For the text-containing cell, return its midpoint in (X, Y) coordinate format. 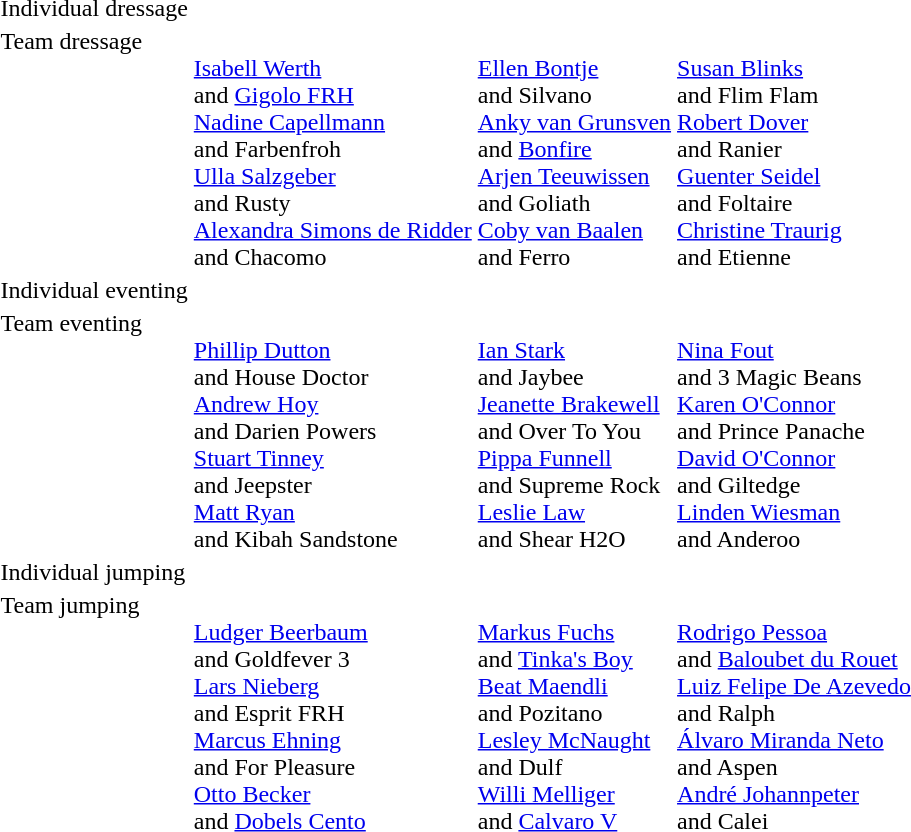
Phillip Dutton and House Doctor Andrew Hoy and Darien PowersStuart Tinney and JeepsterMatt Ryan and Kibah Sandstone (332, 431)
Ellen Bontje and Silvano Anky van Grunsven and Bonfire Arjen Teeuwissen and GoliathCoby van Baalen and Ferro (574, 149)
Isabell Werth and Gigolo FRH Nadine Capellmann and Farbenfroh Ulla Salzgeber and Rusty Alexandra Simons de Ridder and Chacomo (332, 149)
Ian Stark and Jaybee Jeanette Brakewell and Over To YouPippa Funnell and Supreme RockLeslie Law and Shear H2O (574, 431)
